For the text-containing cell, return its midpoint in (x, y) coordinate format. 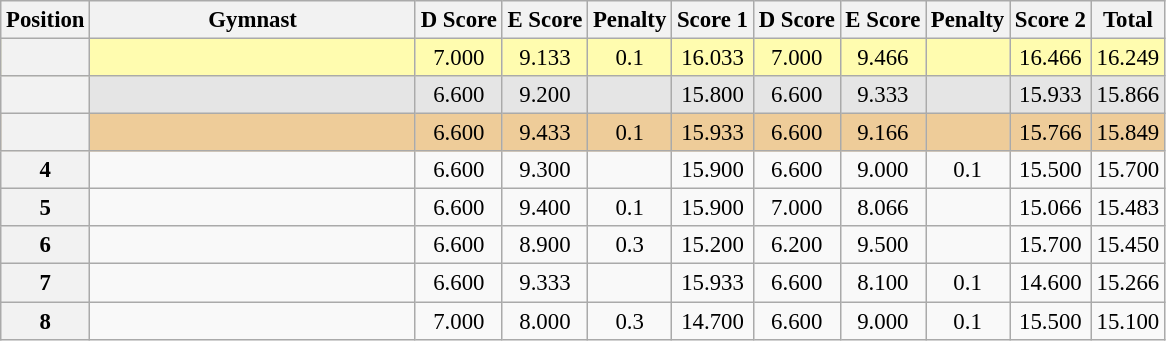
15.200 (713, 245)
9.500 (882, 245)
7 (46, 283)
14.700 (713, 321)
16.033 (713, 58)
5 (46, 208)
14.600 (1051, 283)
8 (46, 321)
Gymnast (253, 20)
9.466 (882, 58)
9.300 (544, 170)
15.100 (1128, 321)
15.849 (1128, 133)
Score 2 (1051, 20)
15.766 (1051, 133)
Score 1 (713, 20)
15.800 (713, 95)
15.450 (1128, 245)
16.466 (1051, 58)
9.400 (544, 208)
15.266 (1128, 283)
9.433 (544, 133)
15.483 (1128, 208)
16.249 (1128, 58)
6 (46, 245)
9.133 (544, 58)
8.100 (882, 283)
6.200 (796, 245)
9.200 (544, 95)
15.866 (1128, 95)
4 (46, 170)
8.000 (544, 321)
9.166 (882, 133)
8.066 (882, 208)
15.066 (1051, 208)
Position (46, 20)
Total (1128, 20)
8.900 (544, 245)
